For the text-containing cell, return its midpoint in (x, y) coordinate format. 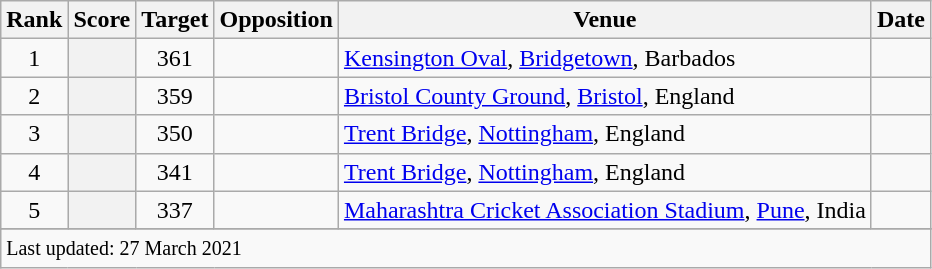
Venue (604, 20)
Opposition (276, 20)
2 (34, 96)
Rank (34, 20)
361 (175, 58)
Score (102, 20)
350 (175, 134)
3 (34, 134)
5 (34, 210)
Target (175, 20)
359 (175, 96)
Kensington Oval, Bridgetown, Barbados (604, 58)
Last updated: 27 March 2021 (466, 248)
Bristol County Ground, Bristol, England (604, 96)
337 (175, 210)
341 (175, 172)
Date (900, 20)
1 (34, 58)
Maharashtra Cricket Association Stadium, Pune, India (604, 210)
4 (34, 172)
